Output the (X, Y) coordinate of the center of the cell containing the given text.  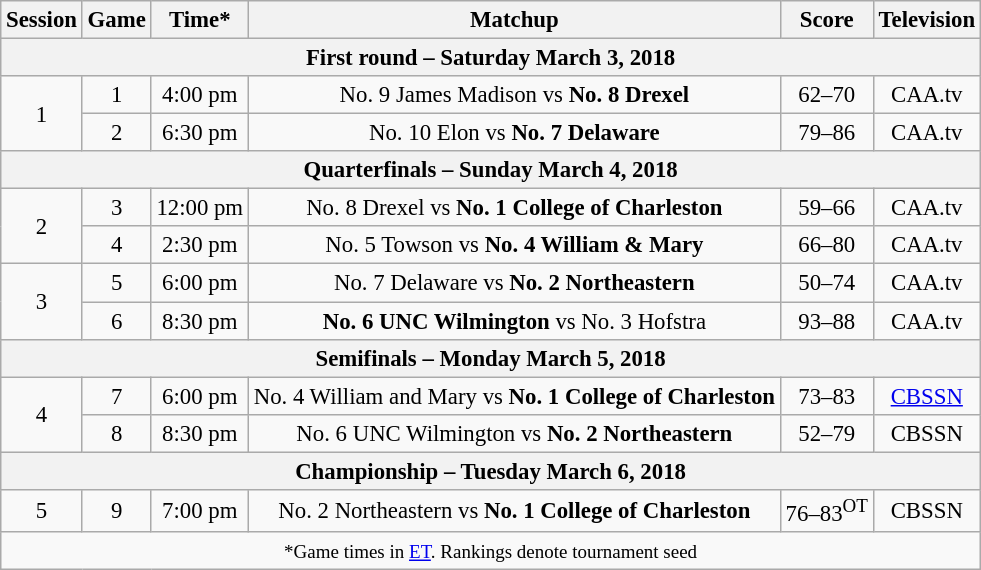
12:00 pm (200, 208)
7 (116, 396)
First round – Saturday March 3, 2018 (491, 58)
6:30 pm (200, 133)
No. 8 Drexel vs No. 1 College of Charleston (514, 208)
No. 6 UNC Wilmington vs No. 3 Hofstra (514, 321)
4:00 pm (200, 95)
52–79 (826, 433)
No. 6 UNC Wilmington vs No. 2 Northeastern (514, 433)
9 (116, 511)
Semifinals – Monday March 5, 2018 (491, 358)
62–70 (826, 95)
No. 7 Delaware vs No. 2 Northeastern (514, 283)
8 (116, 433)
Score (826, 20)
7:00 pm (200, 511)
Game (116, 20)
59–66 (826, 208)
93–88 (826, 321)
No. 2 Northeastern vs No. 1 College of Charleston (514, 511)
No. 4 William and Mary vs No. 1 College of Charleston (514, 396)
Television (926, 20)
2:30 pm (200, 245)
No. 9 James Madison vs No. 8 Drexel (514, 95)
No. 10 Elon vs No. 7 Delaware (514, 133)
6 (116, 321)
79–86 (826, 133)
66–80 (826, 245)
Championship – Tuesday March 6, 2018 (491, 471)
50–74 (826, 283)
73–83 (826, 396)
Session (42, 20)
No. 5 Towson vs No. 4 William & Mary (514, 245)
Time* (200, 20)
Matchup (514, 20)
*Game times in ET. Rankings denote tournament seed (491, 551)
76–83OT (826, 511)
Quarterfinals – Sunday March 4, 2018 (491, 170)
